Capture the cell that displays the provided text and extract its [x, y] central coordinate. 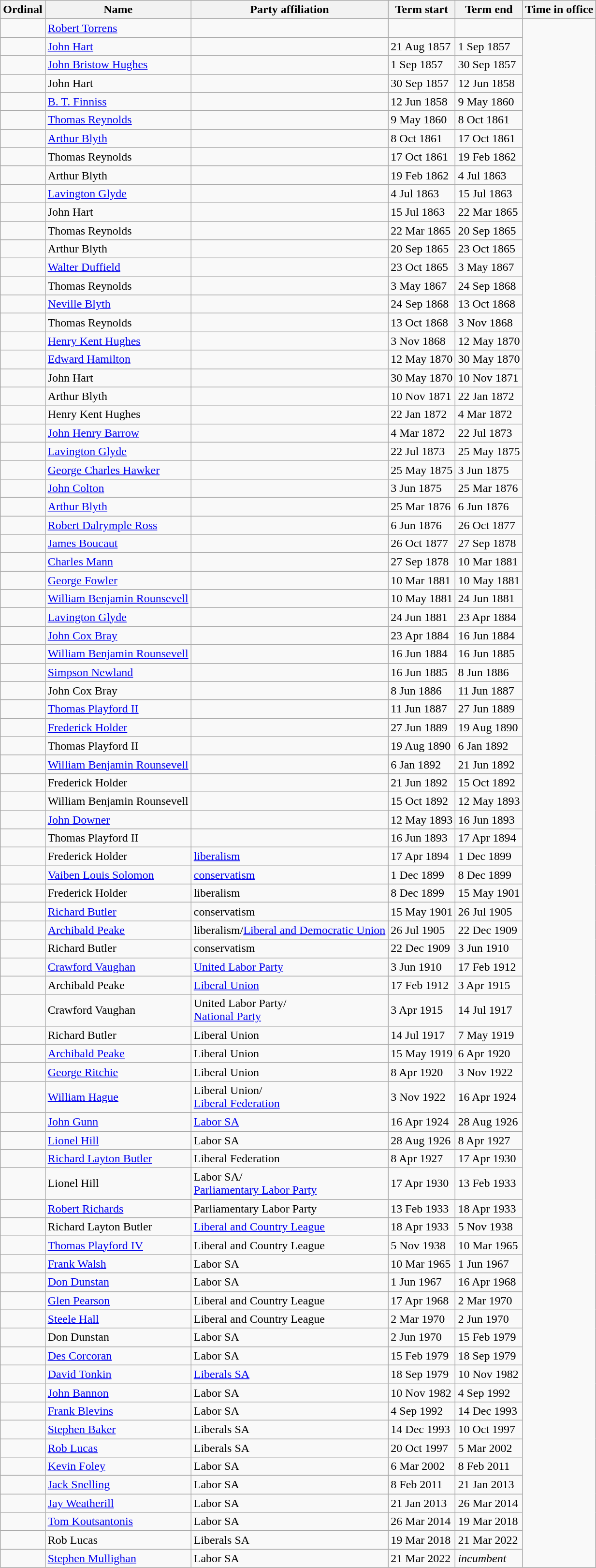
George Charles Hawker [118, 470]
liberalism/Liberal and Democratic Union [290, 930]
United Labor Party [290, 967]
Walter Duffield [118, 267]
8 Apr 1920 [422, 1072]
Frank Blevins [118, 1411]
6 Mar 2002 [422, 1466]
10 Oct 1997 [489, 1429]
Party affiliation [290, 10]
Simpson Newland [118, 672]
B. T. Finniss [118, 102]
John Gunn [118, 1122]
Liberal Union/Liberal Federation [290, 1097]
16 Apr 1968 [489, 1282]
Robert Richards [118, 1209]
Kevin Foley [118, 1466]
Ordinal [23, 10]
Labor SA/Parliamentary Labor Party [290, 1184]
William Hague [118, 1097]
15 May 1919 [422, 1053]
Tom Koutsantonis [118, 1522]
United Labor Party/National Party [290, 1010]
Parliamentary Labor Party [290, 1209]
James Boucaut [118, 544]
17 Apr 1968 [422, 1301]
Vaiben Louis Solomon [118, 875]
21 Aug 1857 [422, 46]
Edward Hamilton [118, 359]
John Henry Barrow [118, 433]
6 Apr 1920 [489, 1053]
John Bannon [118, 1392]
John Bristow Hughes [118, 65]
Jack Snelling [118, 1485]
Jay Weatherill [118, 1503]
Robert Dalrymple Ross [118, 525]
John Colton [118, 488]
Time in office [559, 10]
Term end [489, 10]
Steele Hall [118, 1319]
Robert Torrens [118, 28]
George Ritchie [118, 1072]
Stephen Baker [118, 1429]
David Tonkin [118, 1374]
Term start [422, 10]
Name [118, 10]
Thomas Playford IV [118, 1245]
Liberal Federation [290, 1159]
7 May 1919 [489, 1035]
Glen Pearson [118, 1301]
Des Corcoran [118, 1356]
Charles Mann [118, 562]
incumbent [489, 1558]
Neville Blyth [118, 304]
Stephen Mullighan [118, 1558]
George Fowler [118, 580]
Frank Walsh [118, 1264]
5 Mar 2002 [489, 1448]
20 Oct 1997 [422, 1448]
John Downer [118, 820]
